For the text-containing cell, return its midpoint in [X, Y] coordinate format. 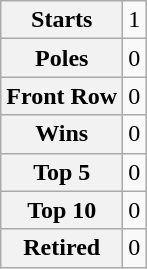
Top 10 [62, 210]
Retired [62, 248]
Wins [62, 134]
1 [134, 20]
Starts [62, 20]
Top 5 [62, 172]
Poles [62, 58]
Front Row [62, 96]
